Detect which cell encompasses the target text, then output its [X, Y] center coordinate. 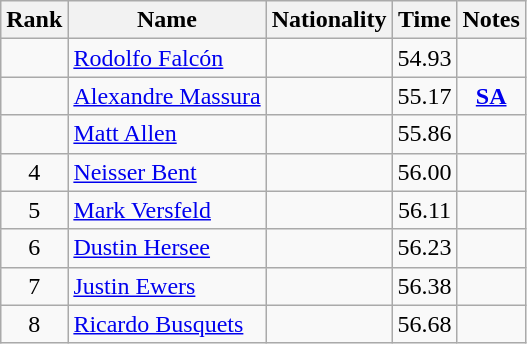
Notes [491, 20]
7 [34, 286]
6 [34, 248]
Alexandre Massura [167, 96]
Justin Ewers [167, 286]
Neisser Bent [167, 172]
Ricardo Busquets [167, 324]
SA [491, 96]
Name [167, 20]
54.93 [424, 58]
4 [34, 172]
Matt Allen [167, 134]
56.68 [424, 324]
Dustin Hersee [167, 248]
56.38 [424, 286]
Rodolfo Falcón [167, 58]
Nationality [329, 20]
8 [34, 324]
55.17 [424, 96]
56.00 [424, 172]
56.11 [424, 210]
Mark Versfeld [167, 210]
Rank [34, 20]
Time [424, 20]
55.86 [424, 134]
56.23 [424, 248]
5 [34, 210]
